For the text-containing cell, return its midpoint in [X, Y] coordinate format. 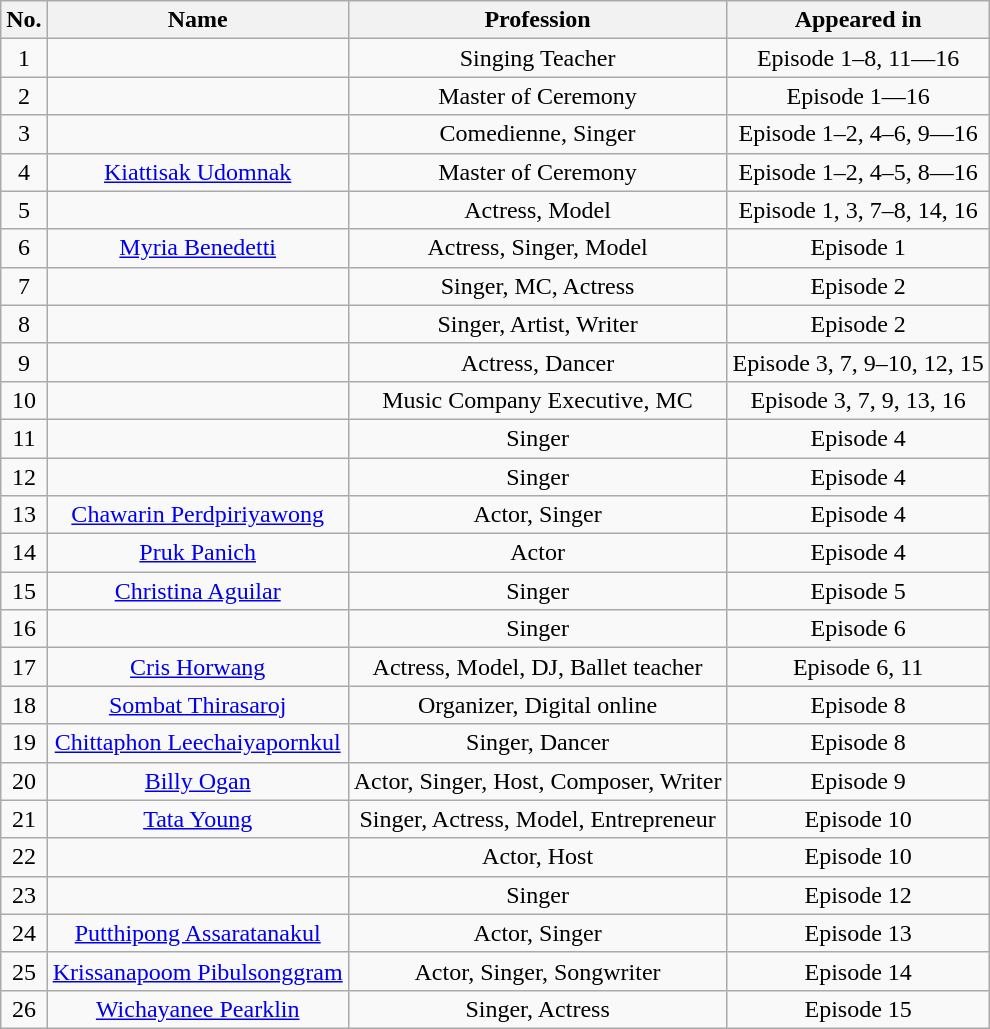
Episode 1—16 [858, 96]
Kiattisak Udomnak [198, 172]
Tata Young [198, 819]
Episode 9 [858, 781]
Christina Aguilar [198, 591]
12 [24, 477]
11 [24, 438]
Actor, Singer, Songwriter [538, 971]
Episode 1, 3, 7–8, 14, 16 [858, 210]
Putthipong Assaratanakul [198, 933]
Chittaphon Leechaiyapornkul [198, 743]
Singer, MC, Actress [538, 286]
Comedienne, Singer [538, 134]
Episode 12 [858, 895]
Episode 5 [858, 591]
Actress, Singer, Model [538, 248]
Episode 1–8, 11—16 [858, 58]
Episode 3, 7, 9, 13, 16 [858, 400]
Episode 3, 7, 9–10, 12, 15 [858, 362]
Chawarin Perdpiriyawong [198, 515]
14 [24, 553]
Music Company Executive, MC [538, 400]
Episode 1–2, 4–6, 9—16 [858, 134]
Cris Horwang [198, 667]
21 [24, 819]
4 [24, 172]
Billy Ogan [198, 781]
13 [24, 515]
Episode 13 [858, 933]
25 [24, 971]
10 [24, 400]
Singing Teacher [538, 58]
Singer, Dancer [538, 743]
7 [24, 286]
Episode 1–2, 4–5, 8—16 [858, 172]
19 [24, 743]
Actress, Model [538, 210]
Episode 6 [858, 629]
Name [198, 20]
3 [24, 134]
Episode 6, 11 [858, 667]
Singer, Actress, Model, Entrepreneur [538, 819]
9 [24, 362]
5 [24, 210]
Singer, Artist, Writer [538, 324]
Episode 15 [858, 1009]
2 [24, 96]
1 [24, 58]
24 [24, 933]
Wichayanee Pearklin [198, 1009]
22 [24, 857]
Actor [538, 553]
Actor, Host [538, 857]
8 [24, 324]
Krissanapoom Pibulsonggram [198, 971]
Episode 14 [858, 971]
Singer, Actress [538, 1009]
Myria Benedetti [198, 248]
Organizer, Digital online [538, 705]
Actress, Model, DJ, Ballet teacher [538, 667]
15 [24, 591]
Appeared in [858, 20]
20 [24, 781]
Actor, Singer, Host, Composer, Writer [538, 781]
Pruk Panich [198, 553]
Episode 1 [858, 248]
18 [24, 705]
16 [24, 629]
Sombat Thirasaroj [198, 705]
Actress, Dancer [538, 362]
Profession [538, 20]
6 [24, 248]
No. [24, 20]
23 [24, 895]
26 [24, 1009]
17 [24, 667]
